Detect which cell encompasses the target text, then output its [X, Y] center coordinate. 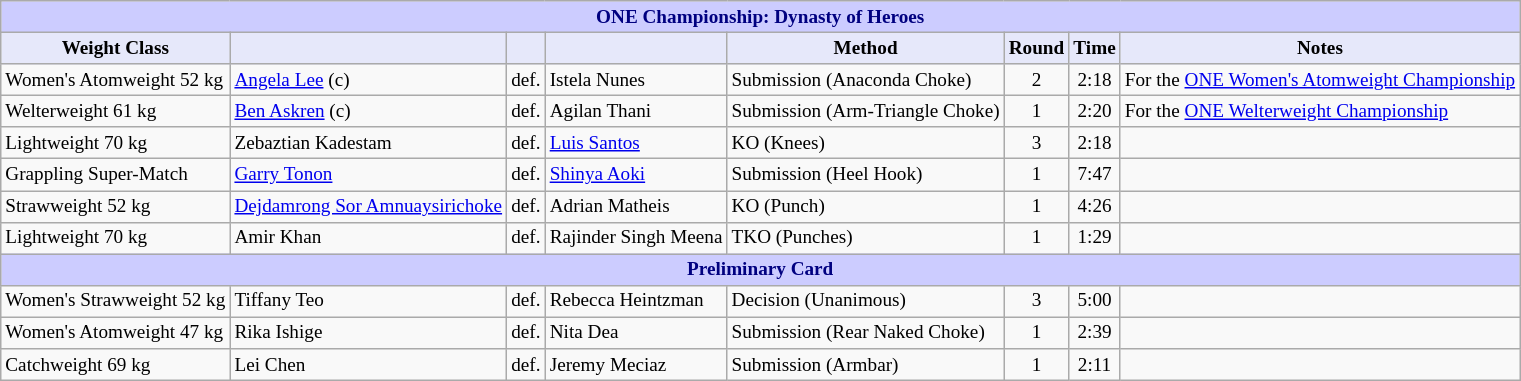
Round [1036, 48]
2 [1036, 80]
ONE Championship: Dynasty of Heroes [760, 17]
Strawweight 52 kg [116, 206]
Nita Dea [636, 333]
Luis Santos [636, 143]
Women's Atomweight 47 kg [116, 333]
Lei Chen [368, 365]
2:20 [1094, 111]
Catchweight 69 kg [116, 365]
For the ONE Welterweight Championship [1320, 111]
Rebecca Heintzman [636, 301]
Agilan Thani [636, 111]
Preliminary Card [760, 270]
Zebaztian Kadestam [368, 143]
Decision (Unanimous) [866, 301]
2:39 [1094, 333]
Grappling Super-Match [116, 175]
Submission (Rear Naked Choke) [866, 333]
KO (Punch) [866, 206]
Rajinder Singh Meena [636, 238]
Rika Ishige [368, 333]
Women's Atomweight 52 kg [116, 80]
Welterweight 61 kg [116, 111]
5:00 [1094, 301]
TKO (Punches) [866, 238]
Dejdamrong Sor Amnuaysirichoke [368, 206]
Angela Lee (c) [368, 80]
Istela Nunes [636, 80]
Tiffany Teo [368, 301]
2:11 [1094, 365]
Jeremy Meciaz [636, 365]
Submission (Armbar) [866, 365]
Amir Khan [368, 238]
4:26 [1094, 206]
Submission (Heel Hook) [866, 175]
KO (Knees) [866, 143]
Women's Strawweight 52 kg [116, 301]
1:29 [1094, 238]
Notes [1320, 48]
Submission (Arm-Triangle Choke) [866, 111]
Garry Tonon [368, 175]
For the ONE Women's Atomweight Championship [1320, 80]
Method [866, 48]
Time [1094, 48]
Weight Class [116, 48]
Ben Askren (c) [368, 111]
7:47 [1094, 175]
Submission (Anaconda Choke) [866, 80]
Shinya Aoki [636, 175]
Adrian Matheis [636, 206]
